Extract the (x, y) coordinate from the center of the cell holding the provided text.  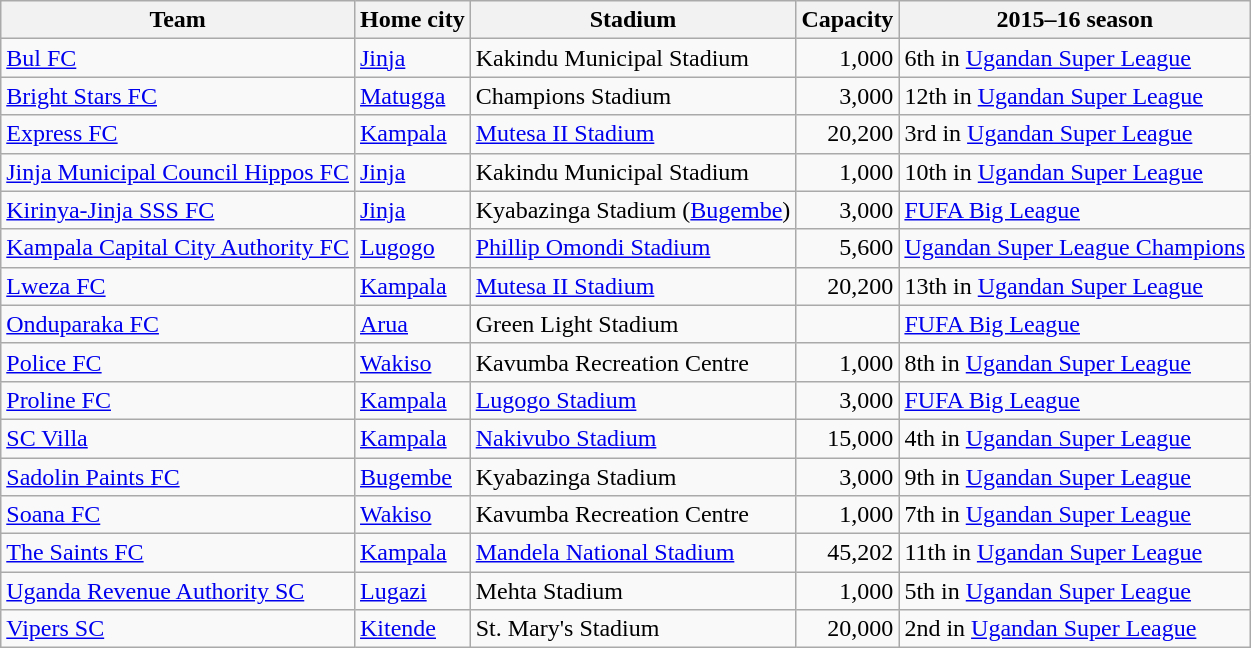
45,202 (848, 553)
9th in Ugandan Super League (1075, 477)
Lugazi (412, 591)
Nakivubo Stadium (633, 438)
Uganda Revenue Authority SC (178, 591)
Soana FC (178, 515)
Mehta Stadium (633, 591)
5th in Ugandan Super League (1075, 591)
13th in Ugandan Super League (1075, 286)
6th in Ugandan Super League (1075, 58)
2015–16 season (1075, 20)
Kyabazinga Stadium (Bugembe) (633, 210)
Ugandan Super League Champions (1075, 248)
Matugga (412, 96)
St. Mary's Stadium (633, 629)
The Saints FC (178, 553)
Arua (412, 324)
7th in Ugandan Super League (1075, 515)
SC Villa (178, 438)
3rd in Ugandan Super League (1075, 134)
Proline FC (178, 400)
Bugembe (412, 477)
Express FC (178, 134)
8th in Ugandan Super League (1075, 362)
Jinja Municipal Council Hippos FC (178, 172)
20,000 (848, 629)
Green Light Stadium (633, 324)
Capacity (848, 20)
2nd in Ugandan Super League (1075, 629)
Onduparaka FC (178, 324)
Lweza FC (178, 286)
Bright Stars FC (178, 96)
15,000 (848, 438)
11th in Ugandan Super League (1075, 553)
4th in Ugandan Super League (1075, 438)
Champions Stadium (633, 96)
5,600 (848, 248)
Kitende (412, 629)
12th in Ugandan Super League (1075, 96)
Bul FC (178, 58)
Team (178, 20)
Phillip Omondi Stadium (633, 248)
Lugogo Stadium (633, 400)
10th in Ugandan Super League (1075, 172)
Kirinya-Jinja SSS FC (178, 210)
Sadolin Paints FC (178, 477)
Kampala Capital City Authority FC (178, 248)
Stadium (633, 20)
Kyabazinga Stadium (633, 477)
Mandela National Stadium (633, 553)
Lugogo (412, 248)
Home city (412, 20)
Vipers SC (178, 629)
Police FC (178, 362)
